Return the [x, y] coordinate for the center point of the cell that contains the specified text.  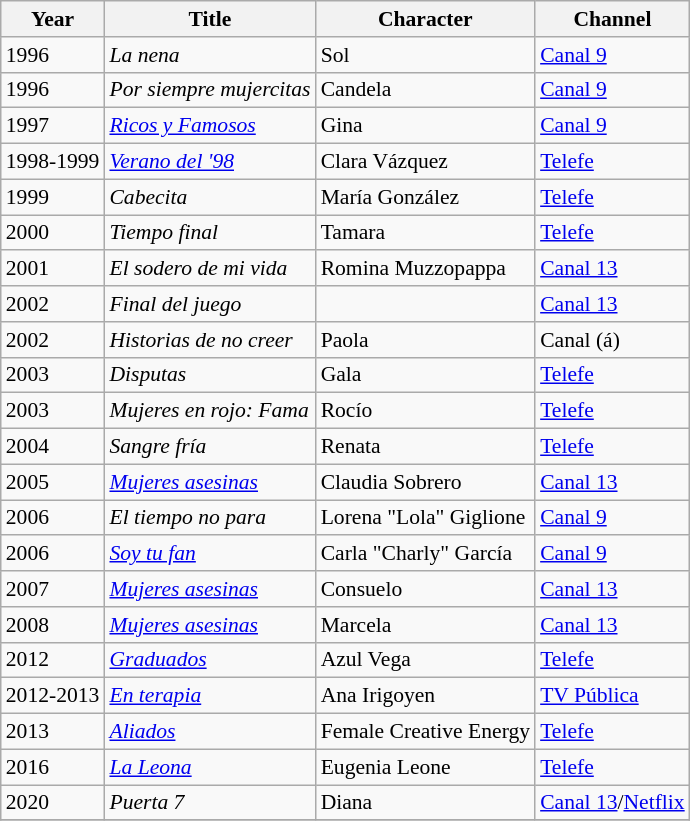
Canal (á) [612, 340]
2000 [53, 233]
2012-2013 [53, 696]
Claudia Sobrero [426, 482]
Puerta 7 [210, 803]
Mujeres en rojo: Fama [210, 411]
Graduados [210, 660]
Tiempo final [210, 233]
2020 [53, 803]
Sol [426, 55]
Consuelo [426, 589]
2001 [53, 269]
TV Pública [612, 696]
Clara Vázquez [426, 162]
2016 [53, 767]
Canal 13/Netflix [612, 803]
Romina Muzzopappa [426, 269]
Disputas [210, 375]
Tamara [426, 233]
Eugenia Leone [426, 767]
1999 [53, 197]
Por siempre mujercitas [210, 90]
Title [210, 19]
Lorena "Lola" Giglione [426, 518]
2005 [53, 482]
Gala [426, 375]
2008 [53, 625]
Female Creative Energy [426, 732]
Year [53, 19]
La Leona [210, 767]
María González [426, 197]
La nena [210, 55]
Verano del '98 [210, 162]
Carla "Charly" García [426, 554]
Ricos y Famosos [210, 126]
Azul Vega [426, 660]
Renata [426, 447]
2012 [53, 660]
Character [426, 19]
El sodero de mi vida [210, 269]
Rocío [426, 411]
Aliados [210, 732]
Cabecita [210, 197]
2013 [53, 732]
Candela [426, 90]
Paola [426, 340]
Final del juego [210, 304]
2007 [53, 589]
2004 [53, 447]
Historias de no creer [210, 340]
El tiempo no para [210, 518]
1998-1999 [53, 162]
1997 [53, 126]
En terapia [210, 696]
Diana [426, 803]
Soy tu fan [210, 554]
Ana Irigoyen [426, 696]
Sangre fría [210, 447]
Marcela [426, 625]
Channel [612, 19]
Gina [426, 126]
